Output the (X, Y) coordinate of the center of the cell containing the given text.  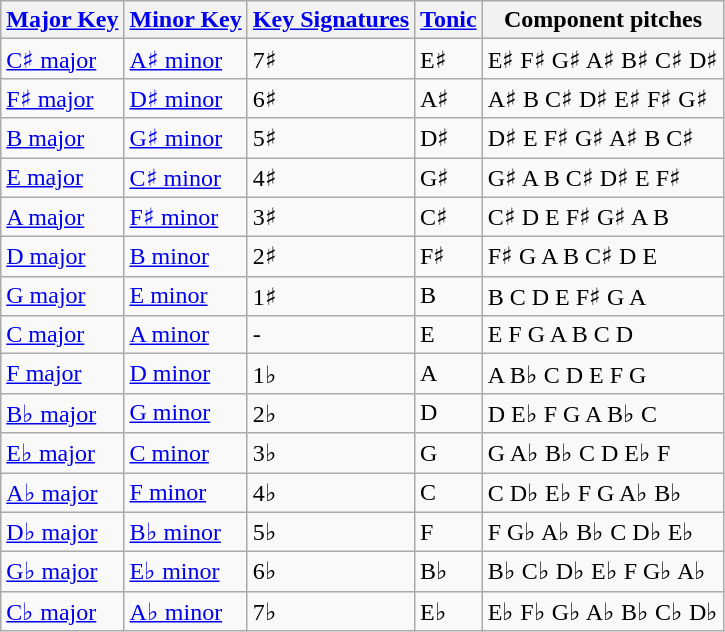
B major (62, 138)
F♯ minor (186, 217)
E♭ minor (186, 572)
D♯ E F♯ G♯ A♯ B C♯ (603, 138)
G♯ A B C♯ D♯ E F♯ (603, 178)
G minor (186, 413)
B C D E F♯ G A (603, 296)
6♭ (330, 572)
A B♭ C D E F G (603, 374)
G major (62, 296)
E♭ F♭ G♭ A♭ B♭ C♭ D♭ (603, 611)
6♯ (330, 98)
E♭ major (62, 453)
G♭ major (62, 572)
5♭ (330, 532)
Key Signatures (330, 20)
F major (62, 374)
C♭ major (62, 611)
G♯ minor (186, 138)
F G♭ A♭ B♭ C D♭ E♭ (603, 532)
E (449, 335)
4♯ (330, 178)
E♯ (449, 59)
Component pitches (603, 20)
1♯ (330, 296)
C (449, 492)
G A♭ B♭ C D E♭ F (603, 453)
2♯ (330, 257)
C♯ major (62, 59)
B (449, 296)
Tonic (449, 20)
E♯ F♯ G♯ A♯ B♯ C♯ D♯ (603, 59)
D♯ minor (186, 98)
D (449, 413)
F♯ major (62, 98)
F♯ (449, 257)
7♯ (330, 59)
3♭ (330, 453)
D major (62, 257)
F minor (186, 492)
- (330, 335)
E minor (186, 296)
A (449, 374)
F (449, 532)
A♭ minor (186, 611)
B♭ (449, 572)
B minor (186, 257)
A♯ (449, 98)
C major (62, 335)
A♭ major (62, 492)
G♯ (449, 178)
A major (62, 217)
5♯ (330, 138)
E♭ (449, 611)
B♭ major (62, 413)
B♭ minor (186, 532)
E F G A B C D (603, 335)
D♯ (449, 138)
B♭ C♭ D♭ E♭ F G♭ A♭ (603, 572)
F♯ G A B C♯ D E (603, 257)
2♭ (330, 413)
3♯ (330, 217)
C♯ minor (186, 178)
C♯ (449, 217)
1♭ (330, 374)
D E♭ F G A B♭ C (603, 413)
Minor Key (186, 20)
4♭ (330, 492)
G (449, 453)
A♯ minor (186, 59)
C♯ D E F♯ G♯ A B (603, 217)
7♭ (330, 611)
D♭ major (62, 532)
A minor (186, 335)
E major (62, 178)
Major Key (62, 20)
C D♭ E♭ F G A♭ B♭ (603, 492)
D minor (186, 374)
C minor (186, 453)
A♯ B C♯ D♯ E♯ F♯ G♯ (603, 98)
